Provide the (X, Y) coordinate of the cell's center where the given text is located.  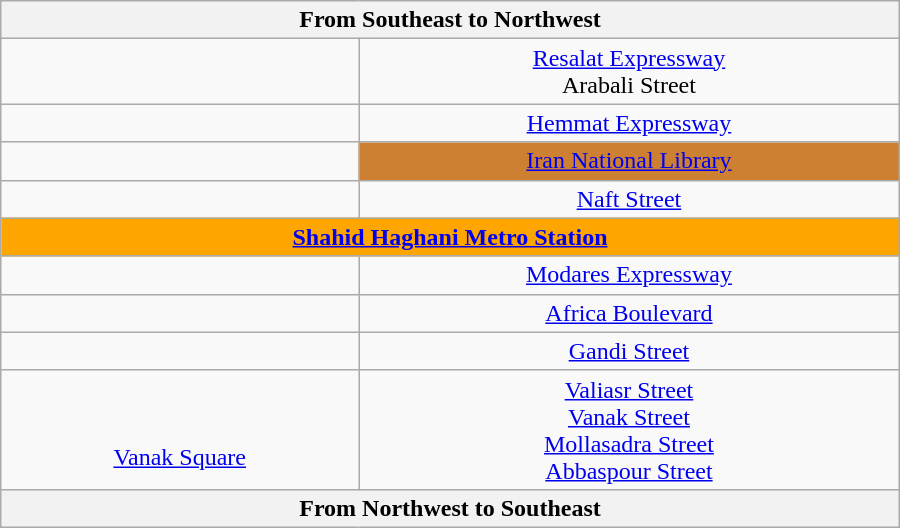
Resalat Expressway Arabali Street (630, 72)
Africa Boulevard (630, 313)
Shahid Haghani Metro Station (450, 237)
Vanak Square (180, 430)
Valiasr Street Vanak Street Mollasadra Street Abbaspour Street (630, 430)
From Northwest to Southeast (450, 508)
Gandi Street (630, 351)
Modares Expressway (630, 275)
Naft Street (630, 199)
Iran National Library (630, 161)
From Southeast to Northwest (450, 20)
Hemmat Expressway (630, 123)
